Locate the cell with the specified text and output its (X, Y) center coordinate. 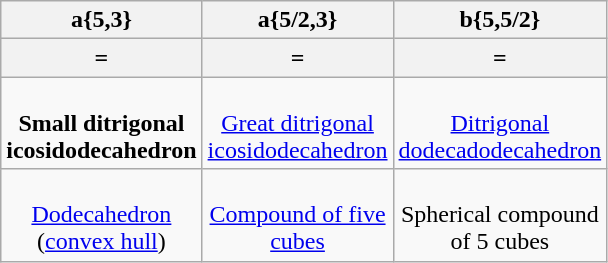
Compound of five cubes (298, 215)
a{5/2,3} (298, 20)
Small ditrigonal icosidodecahedron (102, 123)
b{5,5/2} (500, 20)
Ditrigonal dodecadodecahedron (500, 123)
a{5,3} (102, 20)
Spherical compound of 5 cubes (500, 215)
Great ditrigonal icosidodecahedron (298, 123)
Dodecahedron (convex hull) (102, 215)
